Locate the cell with the specified text and output its (x, y) center coordinate. 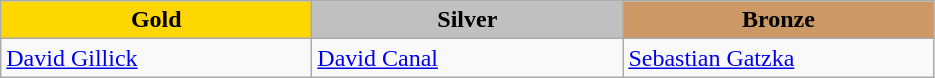
Gold (156, 20)
Silver (468, 20)
David Gillick (156, 58)
Sebastian Gatzka (778, 58)
Bronze (778, 20)
David Canal (468, 58)
